Identify which cell holds the provided text, then report its [X, Y] central coordinate. 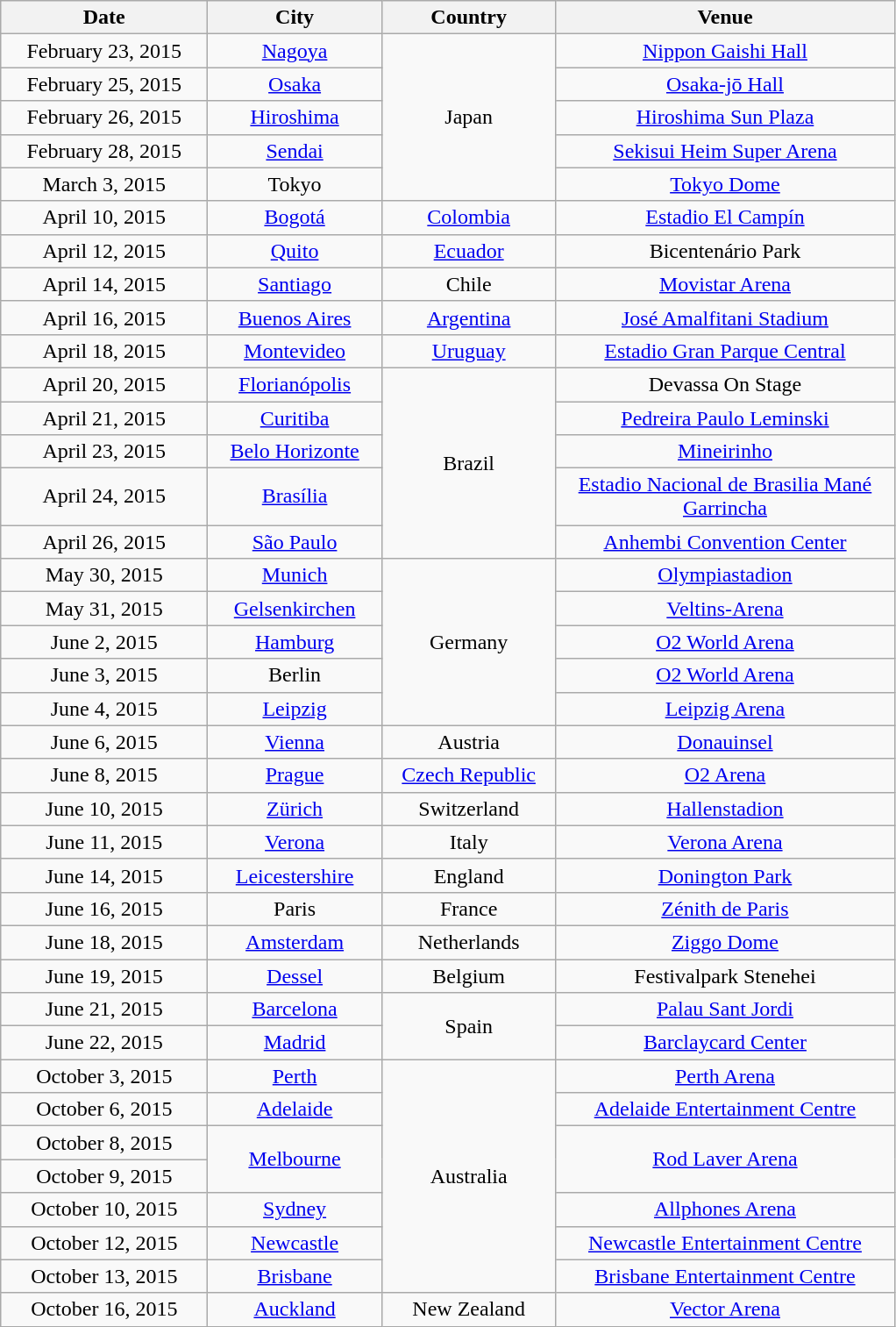
Zénith de Paris [725, 909]
Vector Arena [725, 1309]
Leipzig Arena [725, 709]
Festivalpark Stenehei [725, 976]
Adelaide [295, 1109]
Rod Laver Arena [725, 1159]
April 24, 2015 [104, 496]
March 3, 2015 [104, 184]
Brasília [295, 496]
Estadio Gran Parque Central [725, 351]
June 2, 2015 [104, 642]
Brisbane [295, 1276]
June 4, 2015 [104, 709]
Movistar Arena [725, 284]
Hiroshima Sun Plaza [725, 118]
Tokyo [295, 184]
Estadio El Campín [725, 218]
June 10, 2015 [104, 809]
Buenos Aires [295, 317]
Gelsenkirchen [295, 609]
April 26, 2015 [104, 542]
Tokyo Dome [725, 184]
Estadio Nacional de Brasilia Mané Garrincha [725, 496]
José Amalfitani Stadium [725, 317]
June 6, 2015 [104, 742]
Osaka-jō Hall [725, 84]
Barclaycard Center [725, 1043]
Berlin [295, 675]
Allphones Arena [725, 1209]
Bicentenário Park [725, 251]
October 12, 2015 [104, 1243]
Bogotá [295, 218]
England [468, 875]
Florianópolis [295, 384]
Pedreira Paulo Leminski [725, 418]
Osaka [295, 84]
Verona Arena [725, 842]
June 14, 2015 [104, 875]
February 23, 2015 [104, 51]
June 3, 2015 [104, 675]
June 19, 2015 [104, 976]
October 6, 2015 [104, 1109]
April 18, 2015 [104, 351]
Venue [725, 18]
Zürich [295, 809]
Belo Horizonte [295, 452]
Santiago [295, 284]
Date [104, 18]
Sendai [295, 151]
April 20, 2015 [104, 384]
June 11, 2015 [104, 842]
April 23, 2015 [104, 452]
Australia [468, 1176]
Italy [468, 842]
Spain [468, 1026]
Hamburg [295, 642]
Nagoya [295, 51]
October 13, 2015 [104, 1276]
Ziggo Dome [725, 942]
April 14, 2015 [104, 284]
October 9, 2015 [104, 1176]
October 10, 2015 [104, 1209]
Madrid [295, 1043]
Veltins-Arena [725, 609]
Barcelona [295, 1010]
Switzerland [468, 809]
Donington Park [725, 875]
Sekisui Heim Super Arena [725, 151]
Country [468, 18]
Brazil [468, 463]
April 12, 2015 [104, 251]
Donauinsel [725, 742]
Curitiba [295, 418]
O2 Arena [725, 775]
October 16, 2015 [104, 1309]
Amsterdam [295, 942]
Prague [295, 775]
June 18, 2015 [104, 942]
Colombia [468, 218]
Ecuador [468, 251]
Newcastle Entertainment Centre [725, 1243]
Hallenstadion [725, 809]
France [468, 909]
Auckland [295, 1309]
Brisbane Entertainment Centre [725, 1276]
Belgium [468, 976]
New Zealand [468, 1309]
April 10, 2015 [104, 218]
Nippon Gaishi Hall [725, 51]
Olympiastadion [725, 575]
Japan [468, 118]
Quito [295, 251]
Czech Republic [468, 775]
Adelaide Entertainment Centre [725, 1109]
April 21, 2015 [104, 418]
Austria [468, 742]
Paris [295, 909]
Melbourne [295, 1159]
October 8, 2015 [104, 1143]
Chile [468, 284]
Vienna [295, 742]
Hiroshima [295, 118]
Perth [295, 1076]
Newcastle [295, 1243]
October 3, 2015 [104, 1076]
June 16, 2015 [104, 909]
February 25, 2015 [104, 84]
Sydney [295, 1209]
May 31, 2015 [104, 609]
Devassa On Stage [725, 384]
Uruguay [468, 351]
Netherlands [468, 942]
June 22, 2015 [104, 1043]
City [295, 18]
Anhembi Convention Center [725, 542]
April 16, 2015 [104, 317]
Verona [295, 842]
Germany [468, 642]
Mineirinho [725, 452]
Argentina [468, 317]
Dessel [295, 976]
Palau Sant Jordi [725, 1010]
Leipzig [295, 709]
Leicestershire [295, 875]
February 28, 2015 [104, 151]
Munich [295, 575]
Montevideo [295, 351]
June 8, 2015 [104, 775]
São Paulo [295, 542]
June 21, 2015 [104, 1010]
May 30, 2015 [104, 575]
Perth Arena [725, 1076]
February 26, 2015 [104, 118]
